Search for the cell housing the specified text and yield its (x, y) center coordinate. 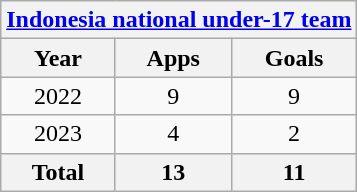
Goals (294, 58)
4 (173, 134)
2023 (58, 134)
2 (294, 134)
Indonesia national under-17 team (179, 20)
Year (58, 58)
13 (173, 172)
Apps (173, 58)
Total (58, 172)
11 (294, 172)
2022 (58, 96)
